Determine the (x, y) coordinate at the center of the cell enclosing the given text.  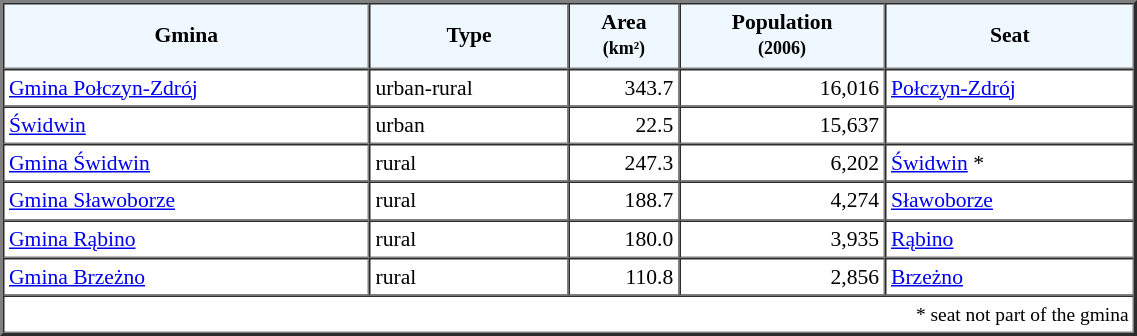
Rąbino (1010, 239)
Gmina Świdwin (186, 163)
* seat not part of the gmina (569, 315)
16,016 (782, 87)
Gmina Sławoborze (186, 201)
343.7 (624, 87)
Połczyn-Zdrój (1010, 87)
Gmina Brzeżno (186, 277)
2,856 (782, 277)
Brzeżno (1010, 277)
Population(2006) (782, 36)
15,637 (782, 125)
Seat (1010, 36)
Świdwin * (1010, 163)
4,274 (782, 201)
110.8 (624, 277)
Gmina Rąbino (186, 239)
Area(km²) (624, 36)
Sławoborze (1010, 201)
247.3 (624, 163)
Gmina Połczyn-Zdrój (186, 87)
3,935 (782, 239)
188.7 (624, 201)
6,202 (782, 163)
180.0 (624, 239)
urban-rural (470, 87)
Gmina (186, 36)
Świdwin (186, 125)
Type (470, 36)
urban (470, 125)
22.5 (624, 125)
